Capture the cell that displays the provided text and extract its (X, Y) central coordinate. 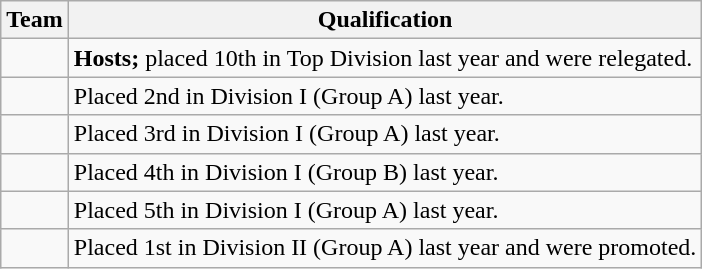
Placed 2nd in Division I (Group A) last year. (385, 96)
Placed 5th in Division I (Group A) last year. (385, 210)
Placed 4th in Division I (Group B) last year. (385, 172)
Placed 3rd in Division I (Group A) last year. (385, 134)
Team (35, 20)
Qualification (385, 20)
Hosts; placed 10th in Top Division last year and were relegated. (385, 58)
Placed 1st in Division II (Group A) last year and were promoted. (385, 248)
